Pinpoint the cell where the given text exists, returning its [X, Y] midpoint coordinate. 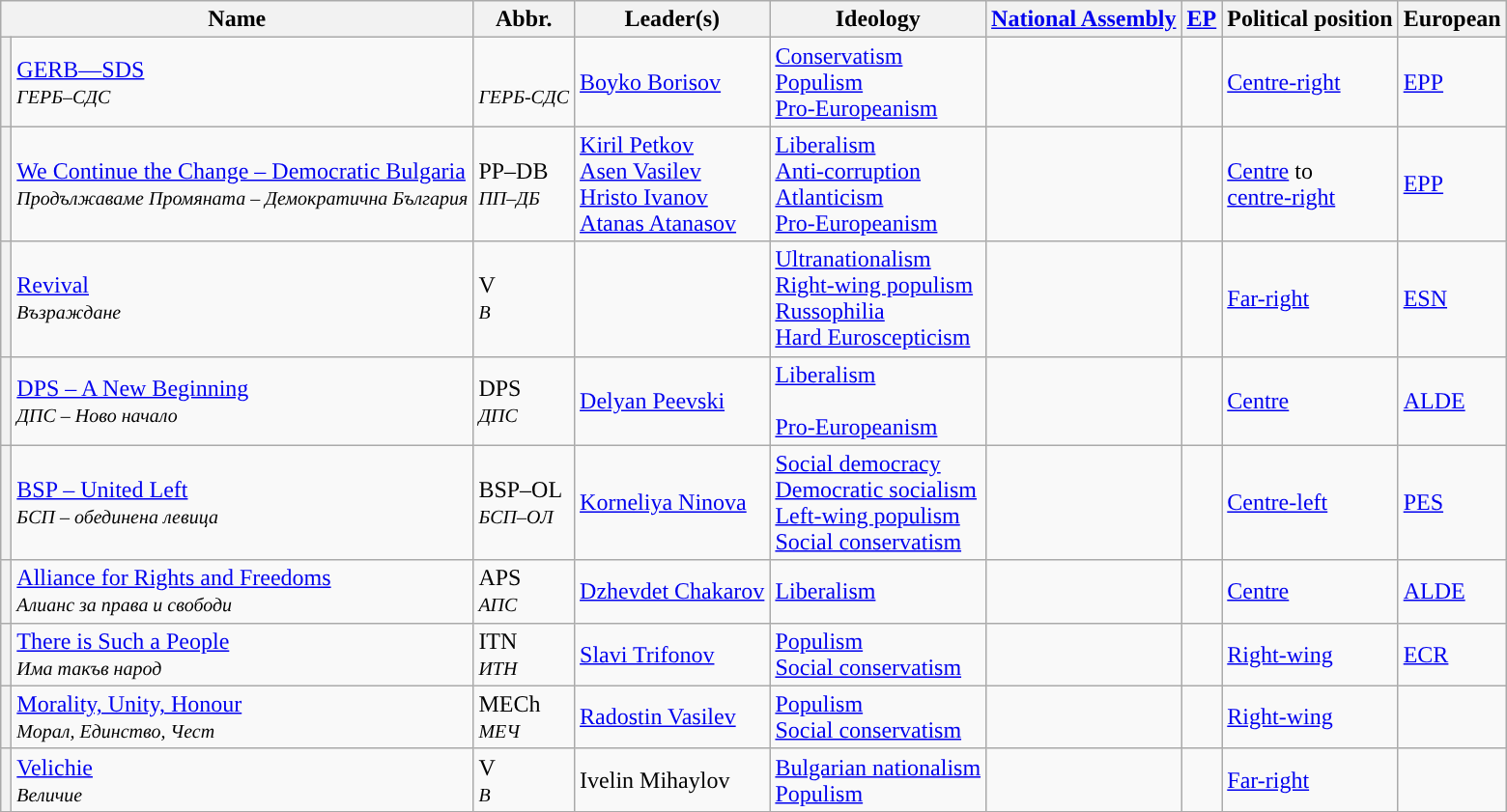
There is Such a PeopleИма такъв народ [242, 655]
ConservatismPopulismPro-Europeanism [878, 82]
Centre tocentre-right [1310, 183]
Centre-left [1310, 502]
Delyan Peevski [672, 401]
PP–DBПП–ДБ [524, 183]
DPS – A New BeginningДПС – Ново начало [242, 401]
MEChМЕЧ [524, 716]
Dzhevdet Chakarov [672, 591]
GERB—SDSГЕРБ–СДС [242, 82]
ITNИТН [524, 655]
UltranationalismRight-wing populismRussophiliaHard Euroscepticism [878, 299]
National Assembly [1084, 19]
Social democracyDemocratic socialismLeft-wing populismSocial conservatism [878, 502]
Abbr. [524, 19]
Radostin Vasilev [672, 716]
Ideology [878, 19]
ГЕРБ-СДС [524, 82]
Kiril PetkovAsen Vasilev Hristo IvanovAtanas Atanasov [672, 183]
PES [1452, 502]
Korneliya Ninova [672, 502]
DPSДПС [524, 401]
EP [1202, 19]
Leader(s) [672, 19]
BSP – United LeftБСП – обединена левица [242, 502]
European [1452, 19]
Ivelin Mihaylov [672, 780]
Boyko Borisov [672, 82]
Alliance for Rights and FreedomsАлианс за права и свободи [242, 591]
BSP–OLБСП–OЛ [524, 502]
APSAПС [524, 591]
Liberalism [878, 591]
Name [238, 19]
Centre-right [1310, 82]
ESN [1452, 299]
Bulgarian nationalismPopulism [878, 780]
ECR [1452, 655]
LiberalismPro-Europeanism [878, 401]
We Continue the Change – Democratic BulgariaПродължаваме Промяната – Демократична България [242, 183]
Political position [1310, 19]
Morality, Unity, HonourМорал, Единство, Чест [242, 716]
Slavi Trifonov [672, 655]
RevivalВъзраждане [242, 299]
VelichieВеличие [242, 780]
LiberalismAnti-corruptionAtlanticism Pro-Europeanism [878, 183]
